Extract the (X, Y) coordinate from the center of the cell holding the provided text.  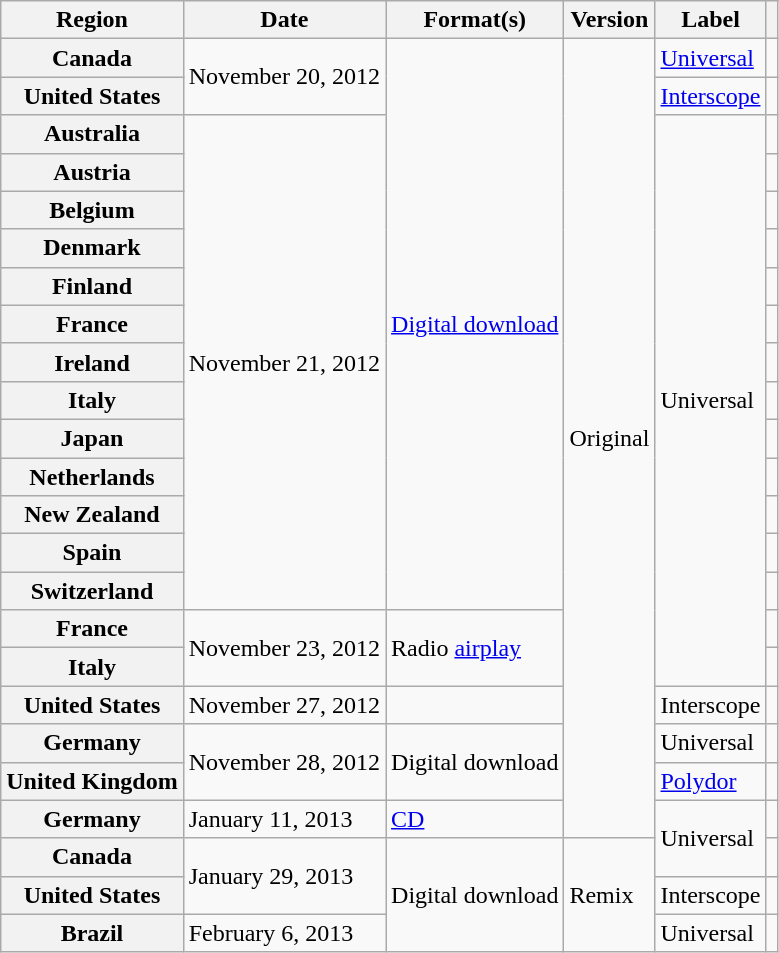
Label (710, 20)
CD (475, 819)
Austria (92, 172)
Date (284, 20)
Japan (92, 438)
Finland (92, 286)
Radio airplay (475, 648)
Polydor (710, 781)
Belgium (92, 210)
Version (610, 20)
November 20, 2012 (284, 77)
Format(s) (475, 20)
Switzerland (92, 591)
United Kingdom (92, 781)
November 23, 2012 (284, 648)
Brazil (92, 933)
January 11, 2013 (284, 819)
November 28, 2012 (284, 762)
November 21, 2012 (284, 362)
February 6, 2013 (284, 933)
New Zealand (92, 515)
January 29, 2013 (284, 876)
Netherlands (92, 477)
Denmark (92, 248)
Australia (92, 134)
Spain (92, 553)
Ireland (92, 362)
Remix (610, 895)
Original (610, 438)
November 27, 2012 (284, 705)
Region (92, 20)
